Find where the given text appears and provide that cell's center as (X, Y) coordinate. 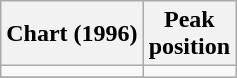
Peakposition (189, 34)
Chart (1996) (72, 34)
